Pinpoint the cell where the given text exists, returning its (x, y) midpoint coordinate. 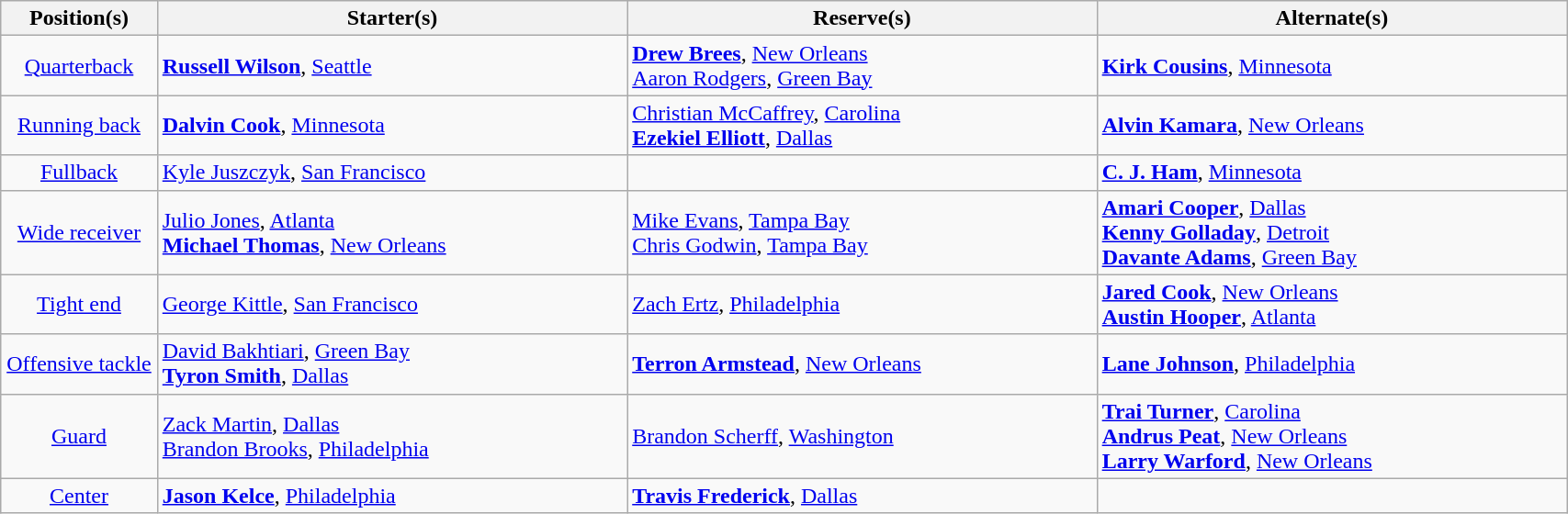
Jason Kelce, Philadelphia (391, 496)
David Bakhtiari, Green Bay Tyron Smith, Dallas (391, 363)
Alternate(s) (1332, 18)
Wide receiver (79, 232)
Christian McCaffrey, Carolina Ezekiel Elliott, Dallas (862, 125)
Mike Evans, Tampa Bay Chris Godwin, Tampa Bay (862, 232)
Starter(s) (391, 18)
Guard (79, 436)
Alvin Kamara, New Orleans (1332, 125)
Trai Turner, Carolina Andrus Peat, New Orleans Larry Warford, New Orleans (1332, 436)
Offensive tackle (79, 363)
Kyle Juszczyk, San Francisco (391, 173)
Julio Jones, Atlanta Michael Thomas, New Orleans (391, 232)
Amari Cooper, Dallas Kenny Golladay, Detroit Davante Adams, Green Bay (1332, 232)
Reserve(s) (862, 18)
Quarterback (79, 66)
Dalvin Cook, Minnesota (391, 125)
Drew Brees, New Orleans Aaron Rodgers, Green Bay (862, 66)
Travis Frederick, Dallas (862, 496)
Jared Cook, New Orleans Austin Hooper, Atlanta (1332, 305)
George Kittle, San Francisco (391, 305)
Lane Johnson, Philadelphia (1332, 363)
Running back (79, 125)
C. J. Ham, Minnesota (1332, 173)
Zack Martin, Dallas Brandon Brooks, Philadelphia (391, 436)
Zach Ertz, Philadelphia (862, 305)
Brandon Scherff, Washington (862, 436)
Terron Armstead, New Orleans (862, 363)
Russell Wilson, Seattle (391, 66)
Kirk Cousins, Minnesota (1332, 66)
Center (79, 496)
Fullback (79, 173)
Position(s) (79, 18)
Tight end (79, 305)
